From the cell containing the given text, extract its center point as (x, y) coordinate. 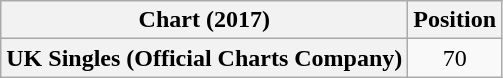
70 (455, 58)
Position (455, 20)
UK Singles (Official Charts Company) (204, 58)
Chart (2017) (204, 20)
